Pinpoint the cell where the given text exists, returning its [x, y] midpoint coordinate. 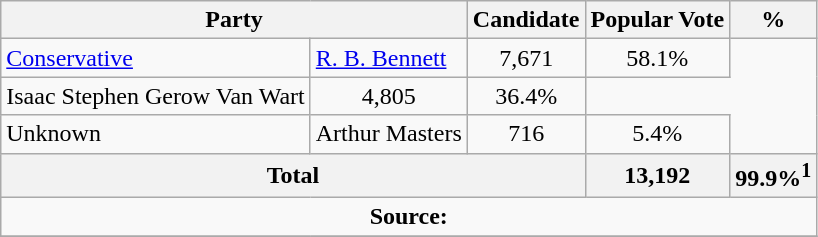
99.9%1 [774, 176]
13,192 [658, 176]
Arthur Masters [388, 134]
Isaac Stephen Gerow Van Wart [156, 96]
Candidate [526, 20]
Party [234, 20]
716 [526, 134]
4,805 [388, 96]
% [774, 20]
58.1% [658, 58]
R. B. Bennett [388, 58]
Total [293, 176]
Conservative [156, 58]
36.4% [526, 96]
Source: [409, 217]
Popular Vote [658, 20]
Unknown [156, 134]
7,671 [526, 58]
5.4% [658, 134]
